Locate the cell with the specified text and output its [x, y] center coordinate. 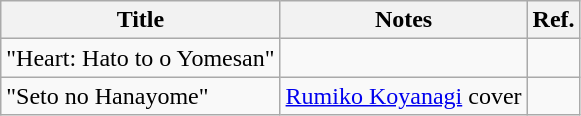
Rumiko Koyanagi cover [404, 96]
"Seto no Hanayome" [140, 96]
Notes [404, 20]
"Heart: Hato to o Yomesan" [140, 58]
Title [140, 20]
Ref. [554, 20]
